Pinpoint the cell where the given text exists, returning its [X, Y] midpoint coordinate. 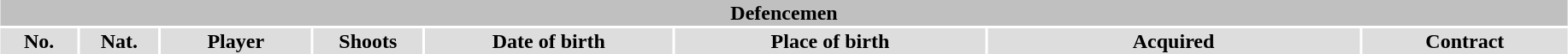
Nat. [120, 41]
Date of birth [549, 41]
No. [39, 41]
Contract [1465, 41]
Defencemen [783, 13]
Acquired [1173, 41]
Shoots [368, 41]
Player [236, 41]
Place of birth [830, 41]
